For the text-containing cell, return its midpoint in (x, y) coordinate format. 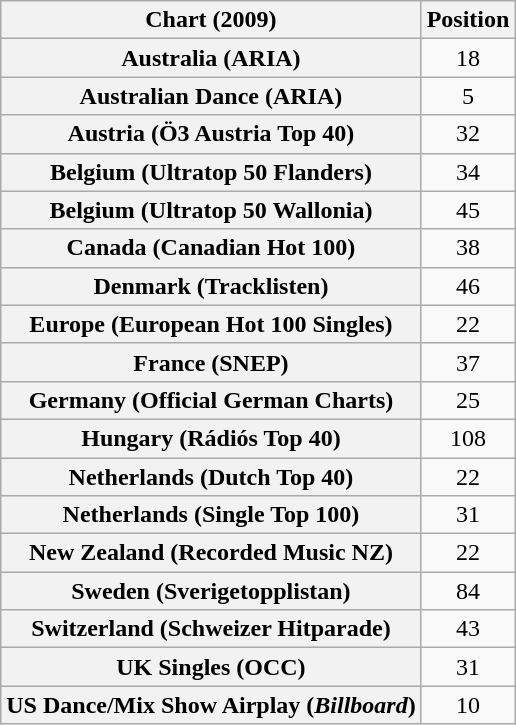
84 (468, 591)
37 (468, 362)
Chart (2009) (211, 20)
38 (468, 248)
5 (468, 96)
18 (468, 58)
Sweden (Sverigetopplistan) (211, 591)
US Dance/Mix Show Airplay (Billboard) (211, 705)
Canada (Canadian Hot 100) (211, 248)
Australian Dance (ARIA) (211, 96)
25 (468, 400)
46 (468, 286)
Hungary (Rádiós Top 40) (211, 438)
45 (468, 210)
10 (468, 705)
Australia (ARIA) (211, 58)
32 (468, 134)
Austria (Ö3 Austria Top 40) (211, 134)
34 (468, 172)
New Zealand (Recorded Music NZ) (211, 553)
Europe (European Hot 100 Singles) (211, 324)
Position (468, 20)
Netherlands (Single Top 100) (211, 515)
108 (468, 438)
Belgium (Ultratop 50 Wallonia) (211, 210)
UK Singles (OCC) (211, 667)
43 (468, 629)
Germany (Official German Charts) (211, 400)
France (SNEP) (211, 362)
Belgium (Ultratop 50 Flanders) (211, 172)
Switzerland (Schweizer Hitparade) (211, 629)
Denmark (Tracklisten) (211, 286)
Netherlands (Dutch Top 40) (211, 477)
